Determine the [X, Y] coordinate at the center of the cell enclosing the given text.  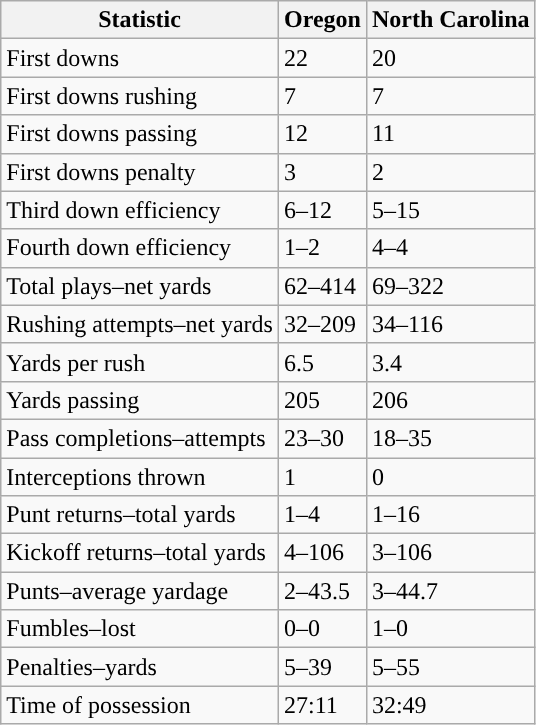
32:49 [450, 705]
34–116 [450, 324]
Kickoff returns–total yards [140, 553]
3–44.7 [450, 591]
6–12 [322, 210]
2–43.5 [322, 591]
Pass completions–attempts [140, 438]
First downs rushing [140, 96]
Penalties–yards [140, 667]
27:11 [322, 705]
23–30 [322, 438]
69–322 [450, 286]
3–106 [450, 553]
First downs passing [140, 134]
Yards per rush [140, 362]
3.4 [450, 362]
18–35 [450, 438]
22 [322, 58]
2 [450, 172]
First downs penalty [140, 172]
12 [322, 134]
Punts–average yardage [140, 591]
1–4 [322, 515]
Statistic [140, 20]
4–106 [322, 553]
11 [450, 134]
Fumbles–lost [140, 629]
Oregon [322, 20]
Total plays–net yards [140, 286]
1 [322, 477]
Fourth down efficiency [140, 248]
1–2 [322, 248]
0–0 [322, 629]
5–39 [322, 667]
Rushing attempts–net yards [140, 324]
1–0 [450, 629]
Yards passing [140, 400]
1–16 [450, 515]
6.5 [322, 362]
North Carolina [450, 20]
3 [322, 172]
First downs [140, 58]
Time of possession [140, 705]
206 [450, 400]
Third down efficiency [140, 210]
0 [450, 477]
5–15 [450, 210]
Interceptions thrown [140, 477]
20 [450, 58]
32–209 [322, 324]
Punt returns–total yards [140, 515]
62–414 [322, 286]
4–4 [450, 248]
5–55 [450, 667]
205 [322, 400]
